Scan for the cell matching the given text and deliver its [X, Y] coordinate at center. 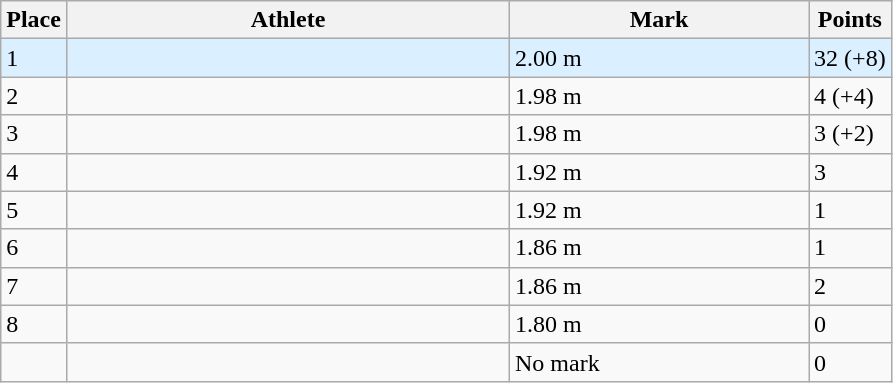
Place [34, 20]
32 (+8) [850, 58]
1.80 m [660, 324]
4 (+4) [850, 96]
6 [34, 248]
7 [34, 286]
No mark [660, 362]
4 [34, 172]
Athlete [288, 20]
2.00 m [660, 58]
3 (+2) [850, 134]
Points [850, 20]
Mark [660, 20]
8 [34, 324]
5 [34, 210]
